Extract the (x, y) coordinate from the center of the cell holding the provided text.  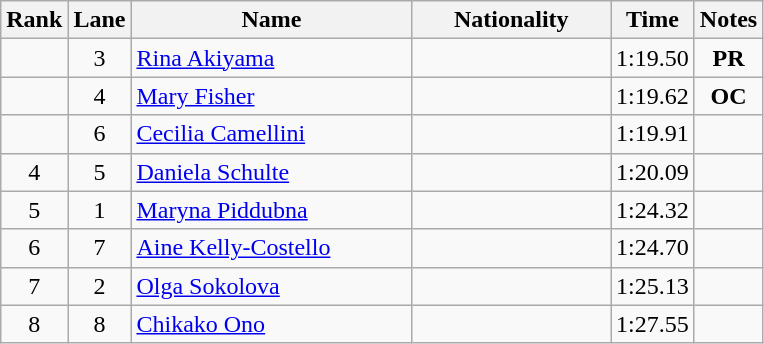
1:19.91 (653, 134)
Maryna Piddubna (272, 210)
Cecilia Camellini (272, 134)
1:20.09 (653, 172)
1 (100, 210)
1:19.50 (653, 58)
Time (653, 20)
1:25.13 (653, 286)
PR (728, 58)
Chikako Ono (272, 324)
Olga Sokolova (272, 286)
Name (272, 20)
1:19.62 (653, 96)
Lane (100, 20)
1:24.32 (653, 210)
Mary Fisher (272, 96)
Aine Kelly-Costello (272, 248)
3 (100, 58)
2 (100, 286)
Rank (34, 20)
Nationality (512, 20)
OC (728, 96)
1:27.55 (653, 324)
1:24.70 (653, 248)
Notes (728, 20)
Daniela Schulte (272, 172)
Rina Akiyama (272, 58)
